Extract the [X, Y] coordinate from the center of the cell holding the provided text.  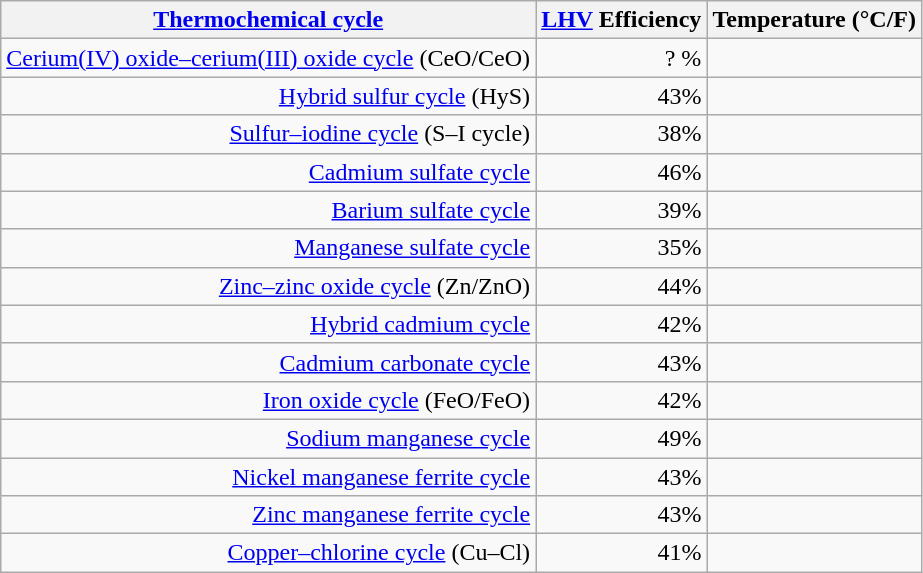
Zinc manganese ferrite cycle [268, 515]
Hybrid sulfur cycle (HyS) [268, 96]
LHV Efficiency [622, 20]
Sodium manganese cycle [268, 438]
Temperature (°C/F) [814, 20]
39% [622, 210]
44% [622, 286]
Iron oxide cycle (FeO/FeO) [268, 400]
Cerium(IV) oxide–cerium(III) oxide cycle (CeO/CeO) [268, 58]
Manganese sulfate cycle [268, 248]
Cadmium sulfate cycle [268, 172]
41% [622, 553]
Nickel manganese ferrite cycle [268, 477]
38% [622, 134]
Copper–chlorine cycle (Cu–Cl) [268, 553]
35% [622, 248]
Barium sulfate cycle [268, 210]
Hybrid cadmium cycle [268, 324]
Cadmium carbonate cycle [268, 362]
Thermochemical cycle [268, 20]
49% [622, 438]
Sulfur–iodine cycle (S–I cycle) [268, 134]
Zinc–zinc oxide cycle (Zn/ZnO) [268, 286]
46% [622, 172]
? % [622, 58]
